Capture the cell that displays the provided text and extract its [x, y] central coordinate. 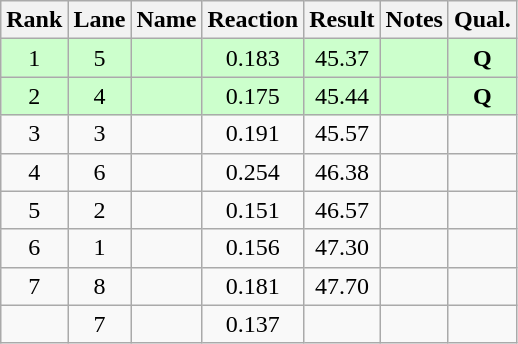
45.37 [342, 58]
47.70 [342, 286]
0.181 [253, 286]
Name [166, 20]
45.57 [342, 134]
46.57 [342, 210]
46.38 [342, 172]
8 [100, 286]
Rank [34, 20]
Lane [100, 20]
45.44 [342, 96]
0.191 [253, 134]
0.137 [253, 324]
Result [342, 20]
Notes [414, 20]
0.183 [253, 58]
0.156 [253, 248]
0.175 [253, 96]
47.30 [342, 248]
0.254 [253, 172]
Reaction [253, 20]
Qual. [482, 20]
0.151 [253, 210]
